Output the (x, y) coordinate of the center of the cell containing the given text.  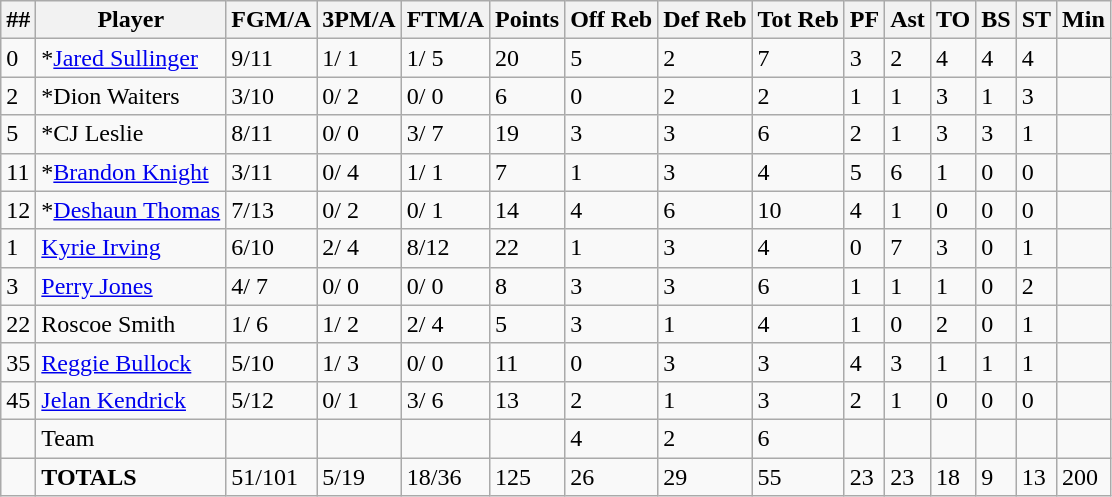
Player (131, 20)
4/ 7 (272, 286)
10 (798, 210)
9/11 (272, 58)
ST (1036, 20)
Jelan Kendrick (131, 400)
8 (528, 286)
3/ 6 (445, 400)
5/12 (272, 400)
18/36 (445, 477)
Min (1084, 20)
125 (528, 477)
3/ 7 (445, 134)
FTM/A (445, 20)
Roscoe Smith (131, 324)
Team (131, 438)
200 (1084, 477)
8/12 (445, 248)
*Jared Sullinger (131, 58)
12 (18, 210)
BS (996, 20)
FGM/A (272, 20)
55 (798, 477)
1/ 3 (359, 362)
20 (528, 58)
26 (612, 477)
5/10 (272, 362)
TO (952, 20)
18 (952, 477)
Kyrie Irving (131, 248)
Ast (908, 20)
3PM/A (359, 20)
5/19 (359, 477)
*Dion Waiters (131, 96)
0/ 4 (359, 172)
*Brandon Knight (131, 172)
Def Reb (705, 20)
*CJ Leslie (131, 134)
3/11 (272, 172)
Off Reb (612, 20)
9 (996, 477)
Tot Reb (798, 20)
8/11 (272, 134)
6/10 (272, 248)
7/13 (272, 210)
1/ 5 (445, 58)
19 (528, 134)
29 (705, 477)
51/101 (272, 477)
Reggie Bullock (131, 362)
1/ 6 (272, 324)
3/10 (272, 96)
Points (528, 20)
14 (528, 210)
1/ 2 (359, 324)
35 (18, 362)
## (18, 20)
PF (864, 20)
TOTALS (131, 477)
Perry Jones (131, 286)
45 (18, 400)
*Deshaun Thomas (131, 210)
